Search for the cell housing the specified text and yield its [x, y] center coordinate. 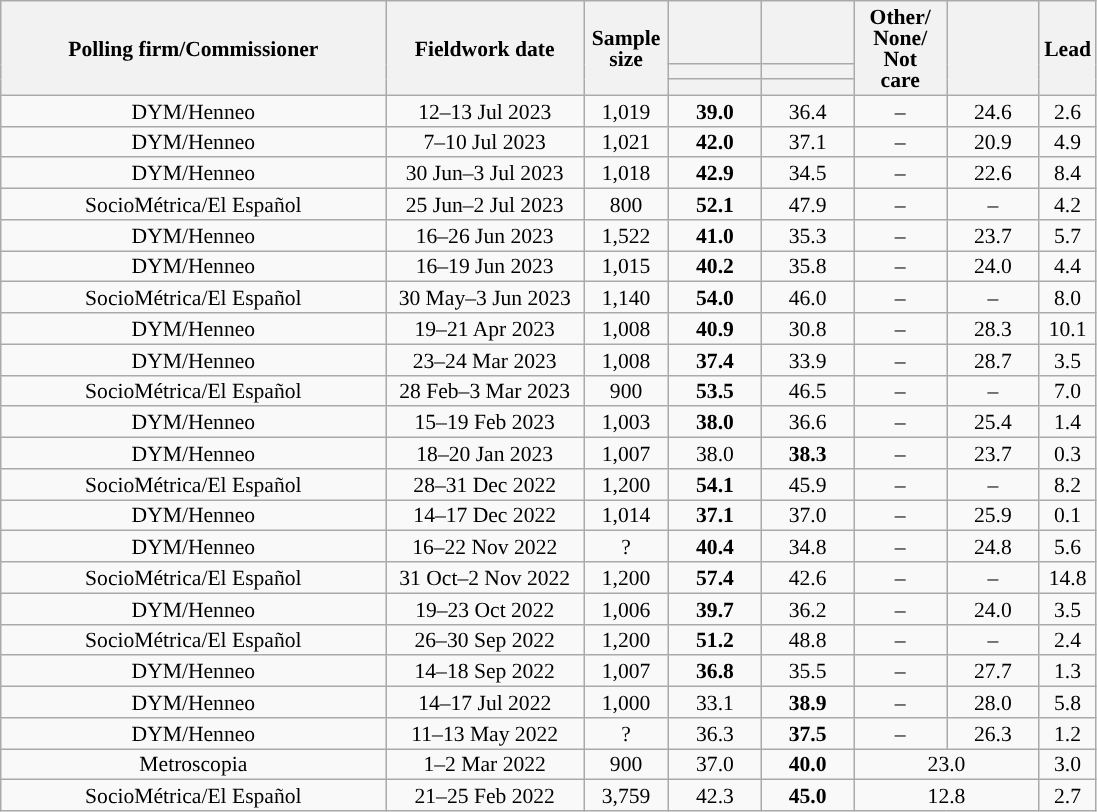
1,021 [626, 142]
1,014 [626, 516]
0.1 [1068, 516]
24.6 [992, 110]
28.0 [992, 702]
10.1 [1068, 328]
35.5 [808, 672]
Polling firm/Commissioner [194, 48]
34.5 [808, 174]
33.1 [716, 702]
35.3 [808, 236]
14–18 Sep 2022 [485, 672]
36.4 [808, 110]
45.9 [808, 484]
51.2 [716, 640]
2.6 [1068, 110]
800 [626, 204]
37.4 [716, 360]
5.7 [1068, 236]
15–19 Feb 2023 [485, 422]
23–24 Mar 2023 [485, 360]
1.2 [1068, 734]
3,759 [626, 796]
30 May–3 Jun 2023 [485, 298]
8.4 [1068, 174]
33.9 [808, 360]
4.9 [1068, 142]
42.3 [716, 796]
46.5 [808, 390]
1,019 [626, 110]
26.3 [992, 734]
2.7 [1068, 796]
0.3 [1068, 454]
46.0 [808, 298]
54.0 [716, 298]
1.4 [1068, 422]
Lead [1068, 48]
28.7 [992, 360]
40.2 [716, 266]
19–23 Oct 2022 [485, 608]
30 Jun–3 Jul 2023 [485, 174]
12.8 [946, 796]
5.6 [1068, 546]
2.4 [1068, 640]
1,006 [626, 608]
12–13 Jul 2023 [485, 110]
4.4 [1068, 266]
16–22 Nov 2022 [485, 546]
22.6 [992, 174]
14–17 Jul 2022 [485, 702]
Metroscopia [194, 764]
39.0 [716, 110]
42.6 [808, 578]
1,018 [626, 174]
30.8 [808, 328]
26–30 Sep 2022 [485, 640]
18–20 Jan 2023 [485, 454]
28 Feb–3 Mar 2023 [485, 390]
14.8 [1068, 578]
42.0 [716, 142]
21–25 Feb 2022 [485, 796]
11–13 May 2022 [485, 734]
36.2 [808, 608]
19–21 Apr 2023 [485, 328]
Fieldwork date [485, 48]
40.0 [808, 764]
40.9 [716, 328]
45.0 [808, 796]
34.8 [808, 546]
1,000 [626, 702]
1,522 [626, 236]
31 Oct–2 Nov 2022 [485, 578]
24.8 [992, 546]
42.9 [716, 174]
38.9 [808, 702]
7.0 [1068, 390]
48.8 [808, 640]
23.0 [946, 764]
16–26 Jun 2023 [485, 236]
14–17 Dec 2022 [485, 516]
3.0 [1068, 764]
40.4 [716, 546]
Sample size [626, 48]
36.8 [716, 672]
41.0 [716, 236]
37.5 [808, 734]
8.2 [1068, 484]
8.0 [1068, 298]
38.3 [808, 454]
39.7 [716, 608]
52.1 [716, 204]
1.3 [1068, 672]
1–2 Mar 2022 [485, 764]
57.4 [716, 578]
Other/None/Notcare [900, 48]
16–19 Jun 2023 [485, 266]
53.5 [716, 390]
36.3 [716, 734]
47.9 [808, 204]
28–31 Dec 2022 [485, 484]
20.9 [992, 142]
7–10 Jul 2023 [485, 142]
27.7 [992, 672]
1,140 [626, 298]
25 Jun–2 Jul 2023 [485, 204]
1,015 [626, 266]
54.1 [716, 484]
25.4 [992, 422]
4.2 [1068, 204]
35.8 [808, 266]
36.6 [808, 422]
25.9 [992, 516]
1,003 [626, 422]
28.3 [992, 328]
5.8 [1068, 702]
